Return the (x, y) coordinate for the center point of the cell that contains the specified text.  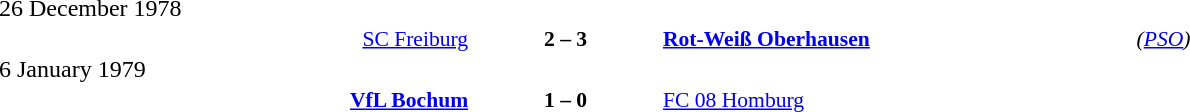
2 – 3 (566, 38)
Rot-Weiß Oberhausen (897, 38)
